Return the (x, y) coordinate for the center point of the cell that contains the specified text.  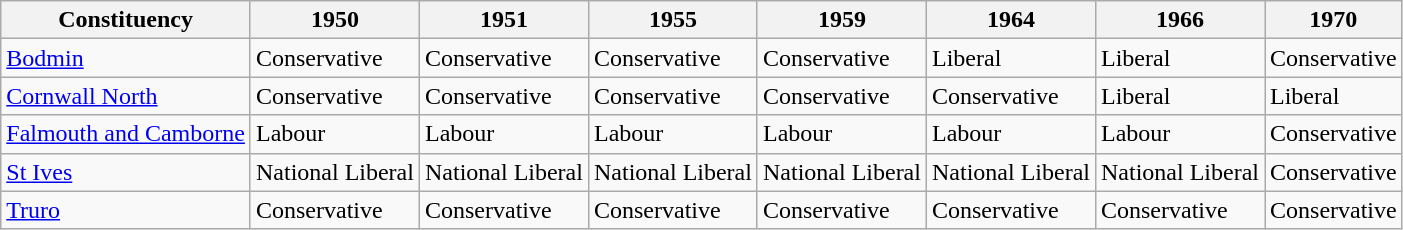
1970 (1333, 20)
Truro (126, 210)
1950 (334, 20)
St Ives (126, 172)
1966 (1180, 20)
Falmouth and Camborne (126, 134)
Cornwall North (126, 96)
Bodmin (126, 58)
1959 (842, 20)
1951 (504, 20)
1964 (1010, 20)
Constituency (126, 20)
1955 (672, 20)
